Identify which cell holds the provided text, then report its [x, y] central coordinate. 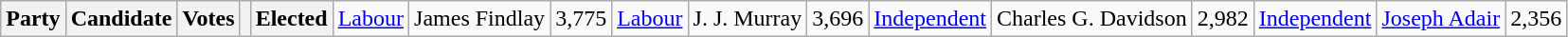
J. J. Murray [748, 19]
Votes [208, 19]
3,696 [838, 19]
Charles G. Davidson [1091, 19]
2,982 [1222, 19]
Candidate [121, 19]
Elected [292, 19]
3,775 [582, 19]
2,356 [1537, 19]
Party [33, 19]
James Findlay [479, 19]
Joseph Adair [1441, 19]
